Pinpoint the cell where the given text exists, returning its (X, Y) midpoint coordinate. 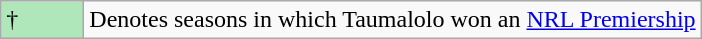
† (42, 20)
Denotes seasons in which Taumalolo won an NRL Premiership (392, 20)
